Search for the cell housing the specified text and yield its (x, y) center coordinate. 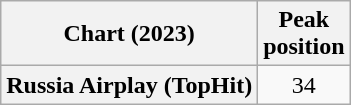
Russia Airplay (TopHit) (130, 85)
Chart (2023) (130, 34)
Peakposition (304, 34)
34 (304, 85)
